Search for the cell housing the specified text and yield its [X, Y] center coordinate. 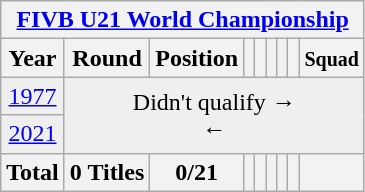
Round [107, 58]
0 Titles [107, 172]
FIVB U21 World Championship [183, 20]
1977 [33, 96]
Year [33, 58]
Didn't qualify → ← [214, 115]
Total [33, 172]
0/21 [197, 172]
Position [197, 58]
Squad [332, 58]
2021 [33, 134]
